Return (x, y) of the center of cell containing provided text 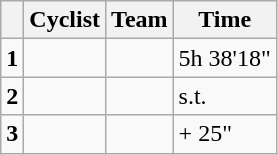
Time (224, 20)
Team (140, 20)
Cyclist (65, 20)
5h 38'18" (224, 58)
s.t. (224, 96)
+ 25" (224, 134)
2 (12, 96)
3 (12, 134)
1 (12, 58)
